Identify which cell holds the provided text, then report its [x, y] central coordinate. 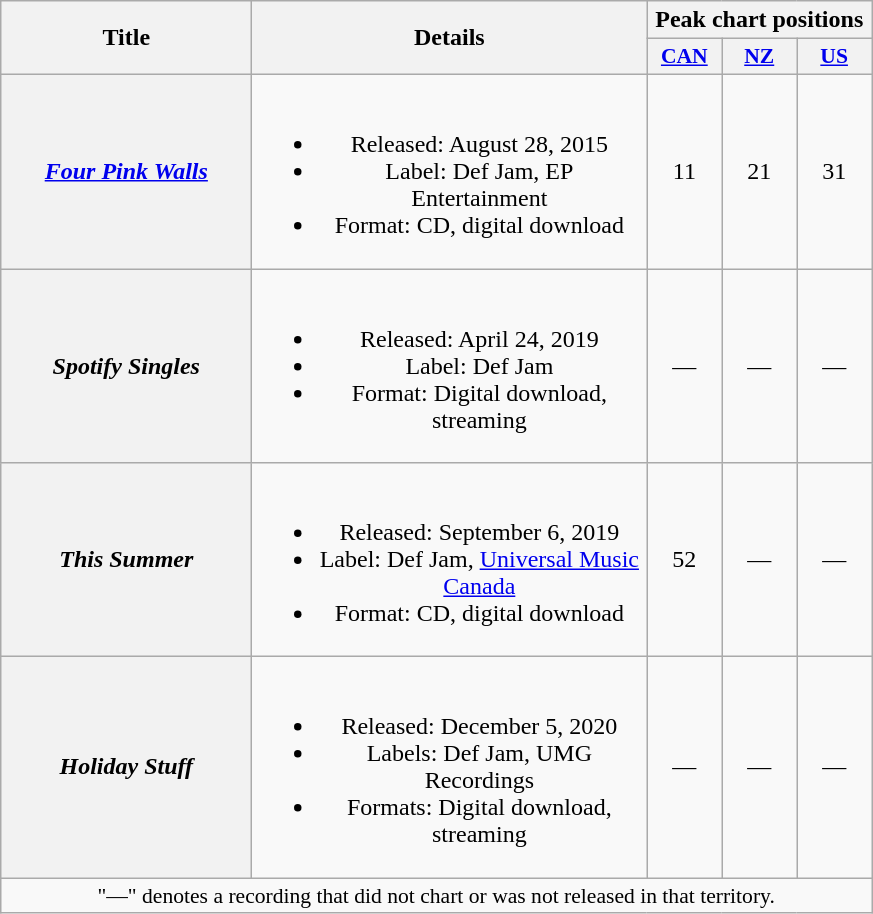
This Summer [126, 560]
Holiday Stuff [126, 768]
Released: September 6, 2019Label: Def Jam, Universal Music CanadaFormat: CD, digital download [450, 560]
"—" denotes a recording that did not chart or was not released in that territory. [436, 896]
Title [126, 38]
Details [450, 38]
Released: April 24, 2019Label: Def JamFormat: Digital download, streaming [450, 365]
NZ [760, 57]
Peak chart positions [760, 20]
CAN [684, 57]
US [834, 57]
52 [684, 560]
Spotify Singles [126, 365]
Released: December 5, 2020Labels: Def Jam, UMG RecordingsFormats: Digital download, streaming [450, 768]
11 [684, 171]
Released: August 28, 2015Label: Def Jam, EP EntertainmentFormat: CD, digital download [450, 171]
Four Pink Walls [126, 171]
31 [834, 171]
21 [760, 171]
